Search for the cell housing the specified text and yield its [x, y] center coordinate. 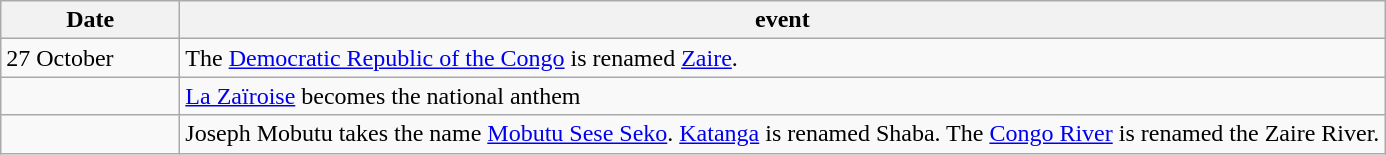
Joseph Mobutu takes the name Mobutu Sese Seko. Katanga is renamed Shaba. The Congo River is renamed the Zaire River. [782, 134]
Date [90, 20]
The Democratic Republic of the Congo is renamed Zaire. [782, 58]
event [782, 20]
27 October [90, 58]
La Zaïroise becomes the national anthem [782, 96]
